Detect which cell encompasses the target text, then output its [x, y] center coordinate. 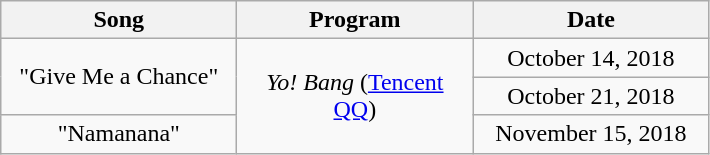
"Give Me a Chance" [119, 77]
October 21, 2018 [591, 96]
Date [591, 20]
Yo! Bang (Tencent QQ) [355, 96]
November 15, 2018 [591, 134]
Program [355, 20]
"Namanana" [119, 134]
Song [119, 20]
October 14, 2018 [591, 58]
